Locate the cell with the specified text and output its [x, y] center coordinate. 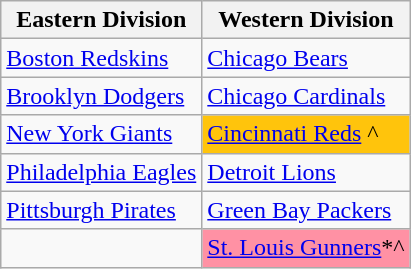
Eastern Division [102, 20]
Philadelphia Eagles [102, 172]
Detroit Lions [306, 172]
Cincinnati Reds ^ [306, 134]
Brooklyn Dodgers [102, 96]
Pittsburgh Pirates [102, 210]
Chicago Cardinals [306, 96]
Western Division [306, 20]
St. Louis Gunners*^ [306, 248]
Chicago Bears [306, 58]
New York Giants [102, 134]
Boston Redskins [102, 58]
Green Bay Packers [306, 210]
